Extract the (X, Y) coordinate from the center of the cell holding the provided text.  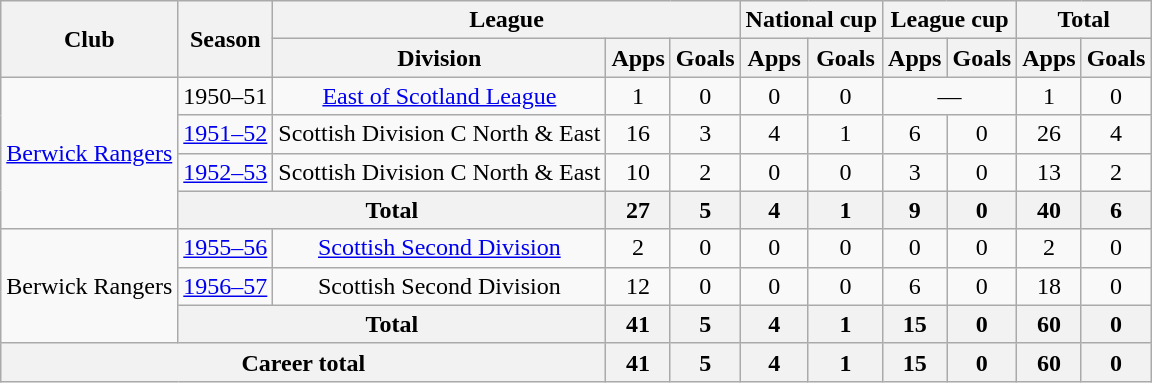
9 (915, 210)
1952–53 (226, 172)
National cup (811, 20)
16 (638, 134)
12 (638, 286)
Club (90, 39)
27 (638, 210)
1951–52 (226, 134)
26 (1049, 134)
― (950, 96)
Season (226, 39)
10 (638, 172)
Career total (304, 362)
1955–56 (226, 248)
1956–57 (226, 286)
1950–51 (226, 96)
13 (1049, 172)
18 (1049, 286)
40 (1049, 210)
Division (440, 58)
League (506, 20)
East of Scotland League (440, 96)
League cup (950, 20)
